Search for the cell housing the specified text and yield its (X, Y) center coordinate. 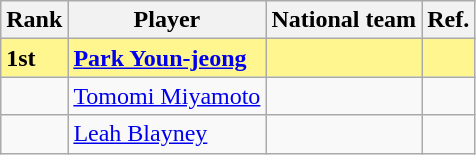
Tomomi Miyamoto (167, 96)
Leah Blayney (167, 134)
Rank (34, 20)
1st (34, 58)
National team (344, 20)
Ref. (448, 20)
Player (167, 20)
Park Youn-jeong (167, 58)
